Scan for the cell matching the given text and deliver its [X, Y] coordinate at center. 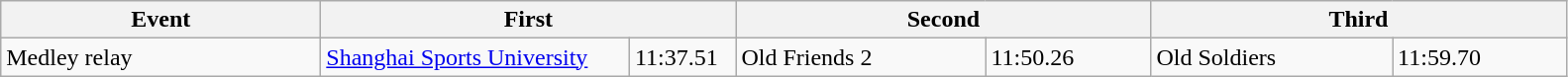
Old Friends 2 [861, 57]
Event [160, 20]
Third [1359, 20]
11:37.51 [681, 57]
Second [943, 20]
Old Soldiers [1272, 57]
First [529, 20]
11:50.26 [1068, 57]
Shanghai Sports University [475, 57]
11:59.70 [1480, 57]
Medley relay [160, 57]
